Provide the (x, y) coordinate of the cell's center where the given text is located.  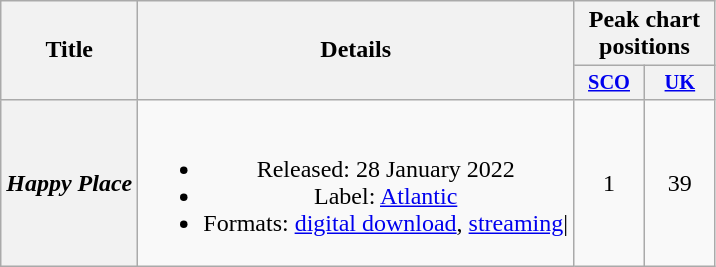
Details (356, 50)
SCO (610, 83)
39 (680, 182)
1 (610, 182)
Released: 28 January 2022Label: AtlanticFormats: digital download, streaming| (356, 182)
Happy Place (70, 182)
Peak chart positions (645, 34)
UK (680, 83)
Title (70, 50)
